Output the (X, Y) coordinate of the center of the cell containing the given text.  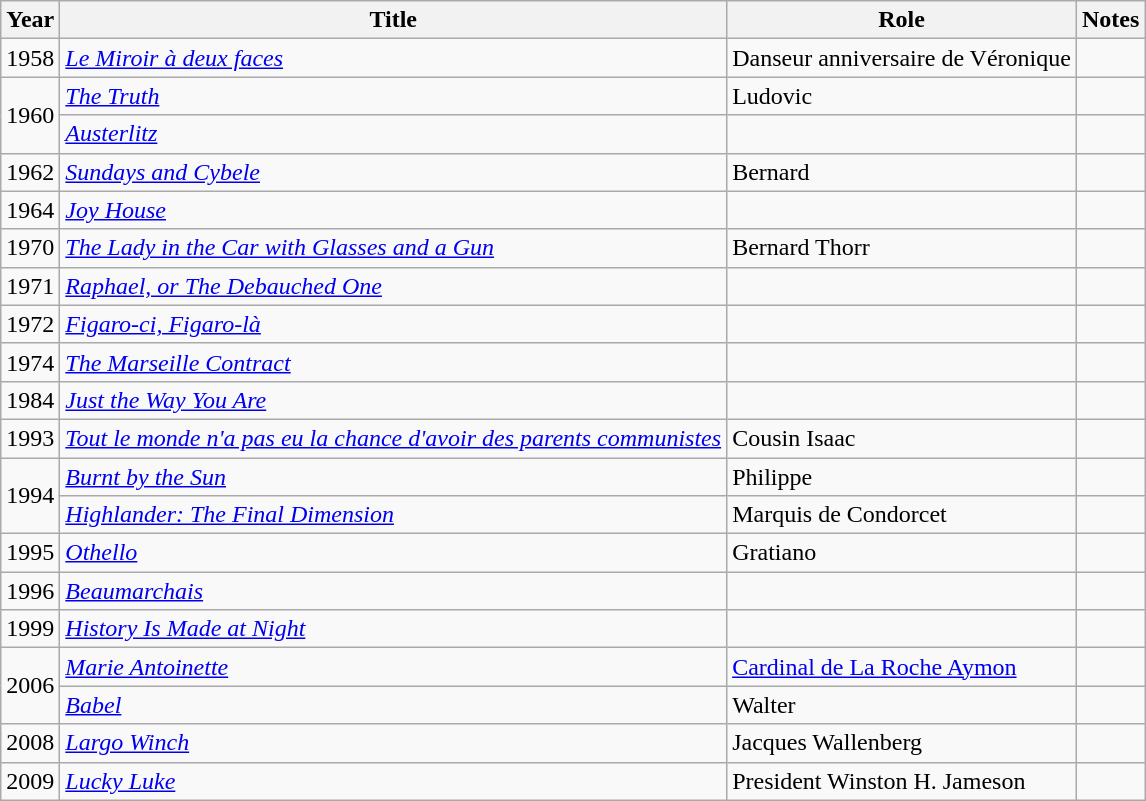
Ludovic (902, 96)
Bernard Thorr (902, 248)
Tout le monde n'a pas eu la chance d'avoir des parents communistes (394, 438)
Figaro-ci, Figaro-là (394, 324)
Gratiano (902, 553)
Marie Antoinette (394, 667)
Le Miroir à deux faces (394, 58)
1995 (30, 553)
The Truth (394, 96)
Danseur anniversaire de Véronique (902, 58)
Philippe (902, 477)
1984 (30, 400)
Just the Way You Are (394, 400)
2009 (30, 781)
1996 (30, 591)
Largo Winch (394, 743)
2008 (30, 743)
1974 (30, 362)
The Lady in the Car with Glasses and a Gun (394, 248)
1994 (30, 496)
1960 (30, 115)
Beaumarchais (394, 591)
Raphael, or The Debauched One (394, 286)
Austerlitz (394, 134)
Notes (1110, 20)
Joy House (394, 210)
1999 (30, 629)
1958 (30, 58)
Title (394, 20)
The Marseille Contract (394, 362)
Bernard (902, 172)
Othello (394, 553)
Highlander: The Final Dimension (394, 515)
1993 (30, 438)
Walter (902, 705)
Cousin Isaac (902, 438)
1962 (30, 172)
1970 (30, 248)
Marquis de Condorcet (902, 515)
Cardinal de La Roche Aymon (902, 667)
History Is Made at Night (394, 629)
Role (902, 20)
1972 (30, 324)
1964 (30, 210)
2006 (30, 686)
President Winston H. Jameson (902, 781)
Babel (394, 705)
Sundays and Cybele (394, 172)
1971 (30, 286)
Burnt by the Sun (394, 477)
Jacques Wallenberg (902, 743)
Year (30, 20)
Lucky Luke (394, 781)
